Determine the (x, y) coordinate at the center of the cell enclosing the given text.  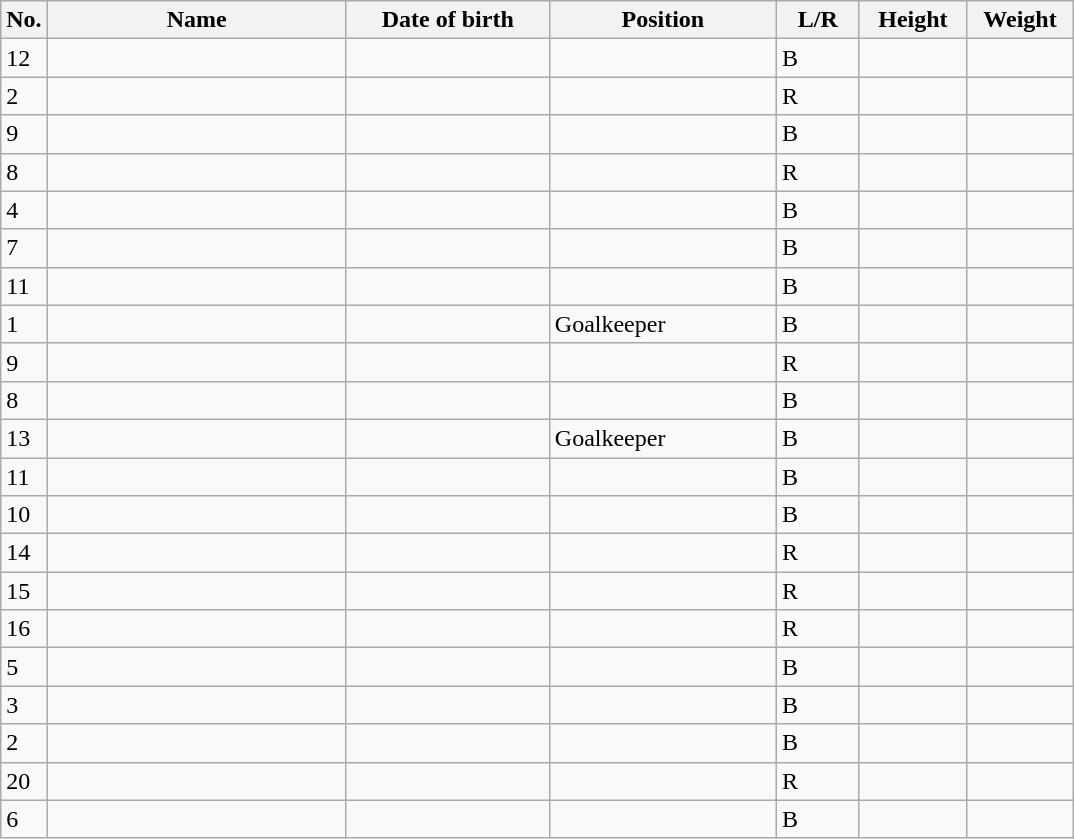
1 (24, 324)
12 (24, 58)
Position (662, 20)
20 (24, 781)
Name (196, 20)
15 (24, 591)
14 (24, 553)
10 (24, 515)
16 (24, 629)
Weight (1020, 20)
Date of birth (448, 20)
7 (24, 248)
13 (24, 438)
4 (24, 210)
6 (24, 819)
L/R (818, 20)
No. (24, 20)
5 (24, 667)
3 (24, 705)
Height (912, 20)
